Detect which cell encompasses the target text, then output its (X, Y) center coordinate. 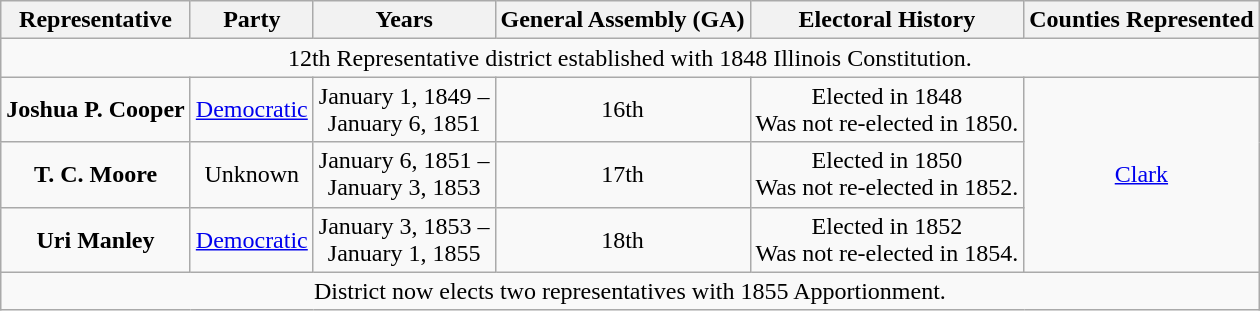
16th (622, 110)
Joshua P. Cooper (96, 110)
Electoral History (887, 20)
18th (622, 240)
Clark (1142, 174)
Elected in 1848Was not re-elected in 1850. (887, 110)
Elected in 1850Was not re-elected in 1852. (887, 174)
Elected in 1852Was not re-elected in 1854. (887, 240)
Representative (96, 20)
General Assembly (GA) (622, 20)
District now elects two representatives with 1855 Apportionment. (630, 291)
Unknown (252, 174)
January 3, 1853 –January 1, 1855 (404, 240)
January 6, 1851 –January 3, 1853 (404, 174)
January 1, 1849 –January 6, 1851 (404, 110)
Party (252, 20)
Years (404, 20)
T. C. Moore (96, 174)
Uri Manley (96, 240)
Counties Represented (1142, 20)
17th (622, 174)
12th Representative district established with 1848 Illinois Constitution. (630, 58)
